For the text-containing cell, return its midpoint in (X, Y) coordinate format. 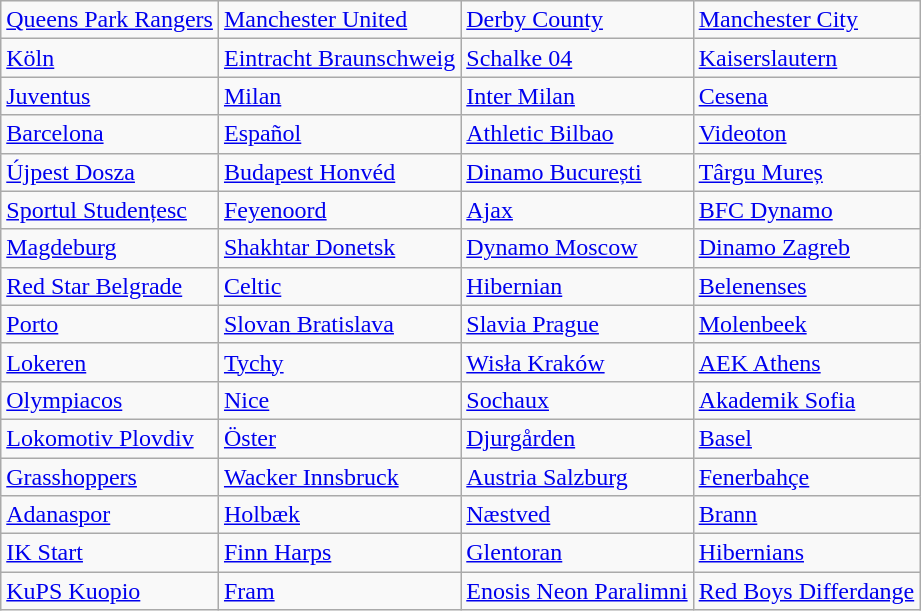
Djurgården (577, 438)
Nice (339, 400)
Budapest Honvéd (339, 172)
Dynamo Moscow (577, 248)
Shakhtar Donetsk (339, 248)
Feyenoord (339, 210)
Ajax (577, 210)
Sportul Studențesc (110, 210)
Hibernians (806, 553)
Wacker Innsbruck (339, 477)
Derby County (577, 20)
Slavia Prague (577, 324)
Queens Park Rangers (110, 20)
Eintracht Braunschweig (339, 58)
Dinamo București (577, 172)
Inter Milan (577, 96)
Brann (806, 515)
Manchester United (339, 20)
Glentoran (577, 553)
Magdeburg (110, 248)
Athletic Bilbao (577, 134)
IK Start (110, 553)
Dinamo Zagreb (806, 248)
Belenenses (806, 286)
AEK Athens (806, 362)
Red Boys Differdange (806, 591)
Lokeren (110, 362)
Finn Harps (339, 553)
Videoton (806, 134)
Tychy (339, 362)
Milan (339, 96)
Akademik Sofia (806, 400)
Wisła Kraków (577, 362)
Sochaux (577, 400)
Lokomotiv Plovdiv (110, 438)
Holbæk (339, 515)
Juventus (110, 96)
Köln (110, 58)
Manchester City (806, 20)
Basel (806, 438)
Red Star Belgrade (110, 286)
Molenbeek (806, 324)
Porto (110, 324)
Târgu Mureș (806, 172)
Olympiacos (110, 400)
Næstved (577, 515)
Fram (339, 591)
Fenerbahçe (806, 477)
Grasshoppers (110, 477)
Cesena (806, 96)
Öster (339, 438)
Hibernian (577, 286)
Slovan Bratislava (339, 324)
Celtic (339, 286)
Kaiserslautern (806, 58)
Schalke 04 (577, 58)
Español (339, 134)
Barcelona (110, 134)
BFC Dynamo (806, 210)
Újpest Dosza (110, 172)
Adanaspor (110, 515)
Enosis Neon Paralimni (577, 591)
KuPS Kuopio (110, 591)
Austria Salzburg (577, 477)
